Detect which cell encompasses the target text, then output its (X, Y) center coordinate. 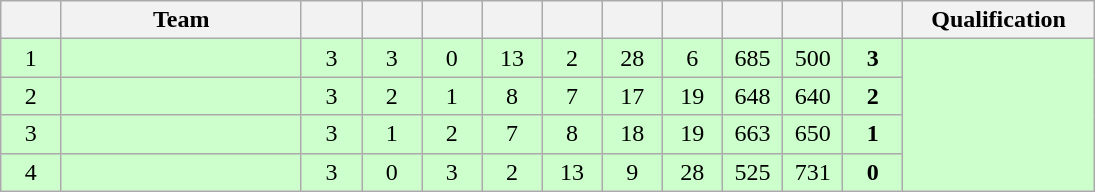
525 (752, 172)
650 (813, 134)
648 (752, 96)
Qualification (998, 20)
663 (752, 134)
6 (692, 58)
640 (813, 96)
500 (813, 58)
685 (752, 58)
4 (31, 172)
18 (632, 134)
Team (182, 20)
9 (632, 172)
731 (813, 172)
17 (632, 96)
